Locate the cell with the specified text and output its [x, y] center coordinate. 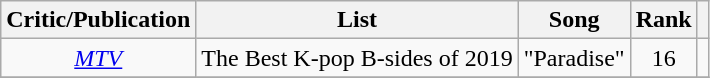
MTV [98, 58]
"Paradise" [574, 58]
Song [574, 20]
List [357, 20]
The Best K-pop B-sides of 2019 [357, 58]
16 [664, 58]
Rank [664, 20]
Critic/Publication [98, 20]
